Extract the [x, y] coordinate from the center of the cell holding the provided text.  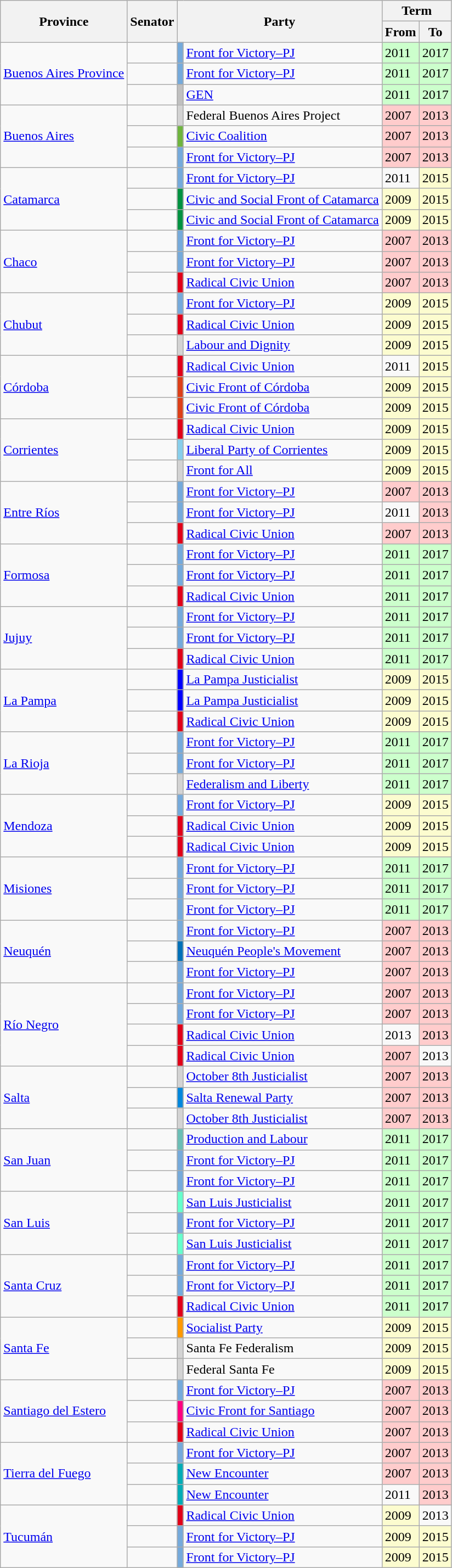
Entre Ríos [64, 512]
Córdoba [64, 387]
Senator [152, 21]
Salta Renewal Party [282, 1097]
Formosa [64, 575]
Labour and Dignity [282, 345]
Party [280, 21]
Santa Fe [64, 1348]
Catamarca [64, 199]
Santiago del Estero [64, 1411]
La Pampa [64, 701]
Santa Cruz [64, 1285]
Neuquén People's Movement [282, 951]
San Luis [64, 1223]
Misiones [64, 888]
Jujuy [64, 638]
Province [64, 21]
Socialist Party [282, 1328]
GEN [282, 94]
La Rioja [64, 763]
Buenos Aires [64, 136]
Civic Coalition [282, 136]
Chaco [64, 261]
Front for All [282, 471]
To [436, 32]
San Juan [64, 1160]
Term [417, 11]
Neuquén [64, 951]
Mendoza [64, 826]
Civic Front for Santiago [282, 1411]
Salta [64, 1097]
Río Negro [64, 1024]
Liberal Party of Corrientes [282, 450]
From [400, 32]
Santa Fe Federalism [282, 1348]
Chubut [64, 324]
Corrientes [64, 450]
Production and Labour [282, 1139]
Tierra del Fuego [64, 1474]
Federal Buenos Aires Project [282, 115]
Buenos Aires Province [64, 74]
Tucumán [64, 1536]
Federal Santa Fe [282, 1369]
Federalism and Liberty [282, 784]
